Find where the given text appears and provide that cell's center as (X, Y) coordinate. 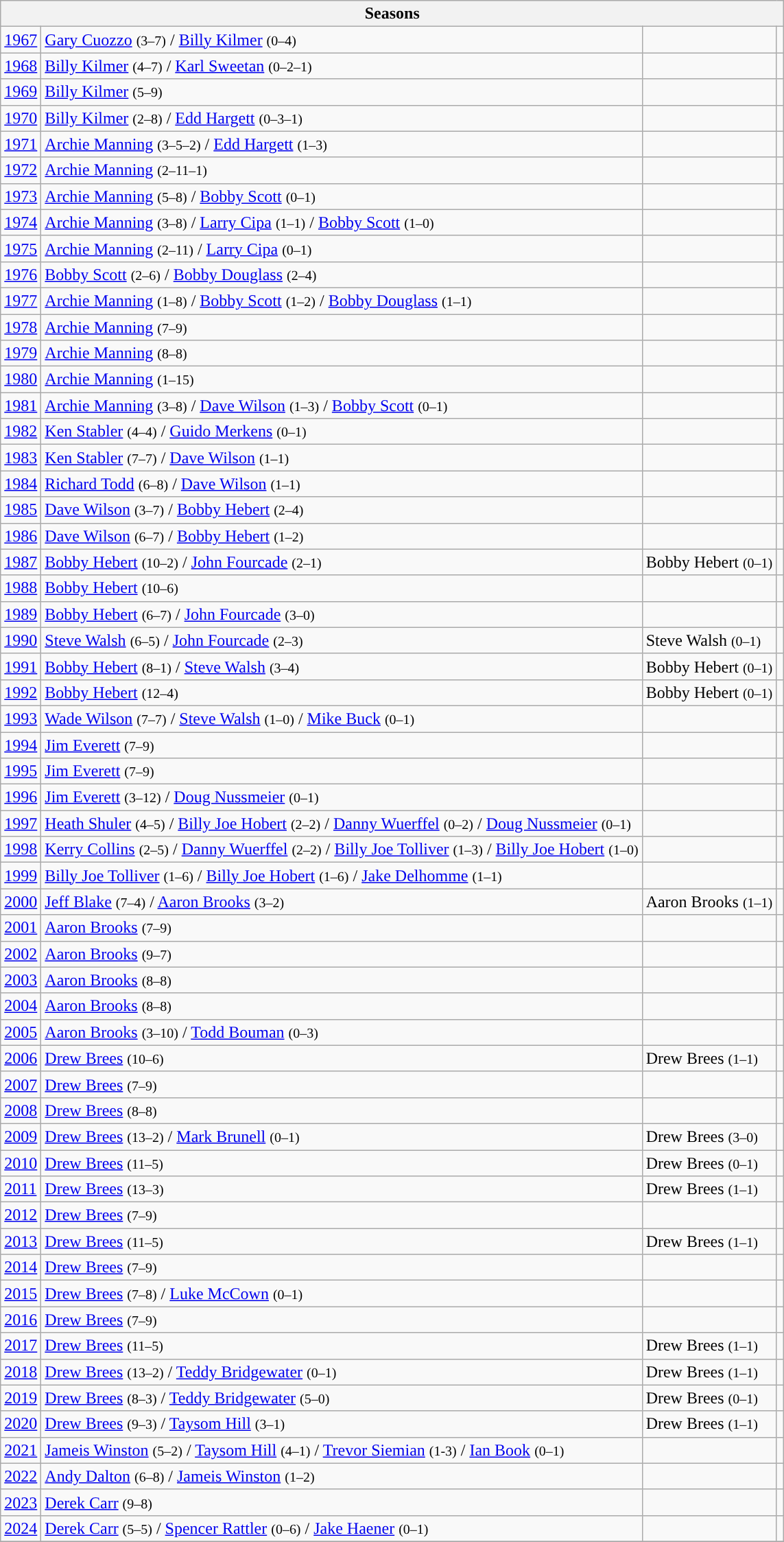
1995 (21, 771)
Archie Manning (1–15) (342, 379)
Jim Everett (3–12) / Doug Nussmeier (0–1) (342, 797)
Drew Brees (8–3) / Teddy Bridgewater (5–0) (342, 1398)
Aaron Brooks (1–1) (709, 902)
Archie Manning (3–5–2) / Edd Hargett (1–3) (342, 144)
2013 (21, 1241)
Jeff Blake (7–4) / Aaron Brooks (3–2) (342, 902)
2003 (21, 980)
2006 (21, 1058)
Ken Stabler (4–4) / Guido Merkens (0–1) (342, 432)
2000 (21, 902)
Andy Dalton (6–8) / Jameis Winston (1–2) (342, 1476)
Archie Manning (3–8) / Dave Wilson (1–3) / Bobby Scott (0–1) (342, 406)
Drew Brees (13–2) / Mark Brunell (0–1) (342, 1136)
Derek Carr (5–5) / Spencer Rattler (0–6) / Jake Haener (0–1) (342, 1528)
Billy Kilmer (4–7) / Karl Sweetan (0–2–1) (342, 66)
Dave Wilson (3–7) / Bobby Hebert (2–4) (342, 510)
1989 (21, 614)
1981 (21, 406)
Steve Walsh (0–1) (709, 640)
1968 (21, 66)
Drew Brees (13–2) / Teddy Bridgewater (0–1) (342, 1372)
Gary Cuozzo (3–7) / Billy Kilmer (0–4) (342, 40)
Aaron Brooks (9–7) (342, 954)
1997 (21, 823)
1992 (21, 692)
Bobby Hebert (10–6) (342, 588)
1986 (21, 536)
Billy Kilmer (5–9) (342, 92)
Drew Brees (8–8) (342, 1110)
Jameis Winston (5–2) / Taysom Hill (4–1) / Trevor Siemian (1-3) / Ian Book (0–1) (342, 1450)
2005 (21, 1032)
Archie Manning (8–8) (342, 353)
Aaron Brooks (3–10) / Todd Bouman (0–3) (342, 1032)
1976 (21, 274)
Archie Manning (2–11–1) (342, 170)
1979 (21, 353)
2020 (21, 1424)
2009 (21, 1136)
1982 (21, 432)
1985 (21, 510)
Drew Brees (13–3) (342, 1189)
1972 (21, 170)
Archie Manning (1–8) / Bobby Scott (1–2) / Bobby Douglass (1–1) (342, 301)
2014 (21, 1268)
Archie Manning (5–8) / Bobby Scott (0–1) (342, 196)
Drew Brees (10–6) (342, 1058)
1984 (21, 484)
1977 (21, 301)
1998 (21, 850)
2011 (21, 1189)
Wade Wilson (7–7) / Steve Walsh (1–0) / Mike Buck (0–1) (342, 719)
1975 (21, 248)
1983 (21, 458)
2022 (21, 1476)
1993 (21, 719)
1970 (21, 118)
Drew Brees (9–3) / Taysom Hill (3–1) (342, 1424)
2019 (21, 1398)
Bobby Hebert (8–1) / Steve Walsh (3–4) (342, 666)
Bobby Hebert (12–4) (342, 692)
1987 (21, 562)
2002 (21, 954)
Derek Carr (9–8) (342, 1502)
2016 (21, 1320)
2024 (21, 1528)
Richard Todd (6–8) / Dave Wilson (1–1) (342, 484)
2007 (21, 1084)
1973 (21, 196)
2012 (21, 1215)
2023 (21, 1502)
Heath Shuler (4–5) / Billy Joe Hobert (2–2) / Danny Wuerffel (0–2) / Doug Nussmeier (0–1) (342, 823)
2021 (21, 1450)
Kerry Collins (2–5) / Danny Wuerffel (2–2) / Billy Joe Tolliver (1–3) / Billy Joe Hobert (1–0) (342, 850)
Aaron Brooks (7–9) (342, 928)
1978 (21, 327)
2001 (21, 928)
Archie Manning (3–8) / Larry Cipa (1–1) / Bobby Scott (1–0) (342, 222)
Drew Brees (3–0) (709, 1136)
1991 (21, 666)
Seasons (392, 14)
2008 (21, 1110)
2010 (21, 1163)
Bobby Hebert (6–7) / John Fourcade (3–0) (342, 614)
1967 (21, 40)
Drew Brees (7–8) / Luke McCown (0–1) (342, 1294)
Bobby Scott (2–6) / Bobby Douglass (2–4) (342, 274)
2017 (21, 1346)
1974 (21, 222)
Ken Stabler (7–7) / Dave Wilson (1–1) (342, 458)
2018 (21, 1372)
Bobby Hebert (10–2) / John Fourcade (2–1) (342, 562)
1994 (21, 745)
Archie Manning (7–9) (342, 327)
Dave Wilson (6–7) / Bobby Hebert (1–2) (342, 536)
Billy Joe Tolliver (1–6) / Billy Joe Hobert (1–6) / Jake Delhomme (1–1) (342, 876)
1999 (21, 876)
1980 (21, 379)
2004 (21, 1006)
1971 (21, 144)
1990 (21, 640)
2015 (21, 1294)
Steve Walsh (6–5) / John Fourcade (2–3) (342, 640)
1996 (21, 797)
1969 (21, 92)
Billy Kilmer (2–8) / Edd Hargett (0–3–1) (342, 118)
Archie Manning (2–11) / Larry Cipa (0–1) (342, 248)
1988 (21, 588)
